Provide the (X, Y) coordinate of the cell's center where the given text is located.  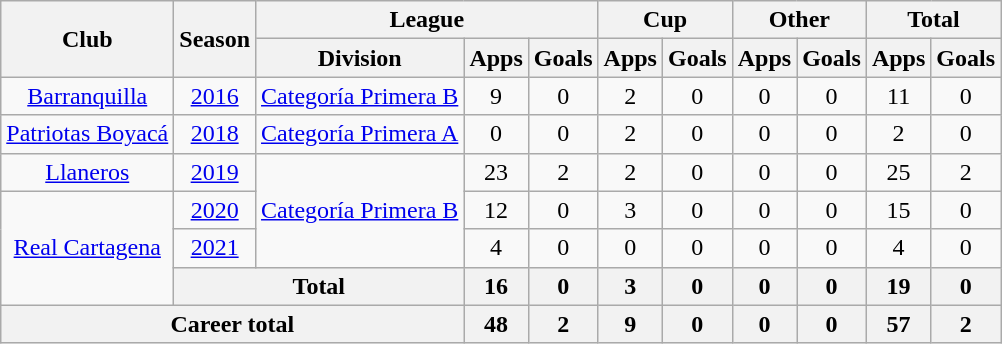
Patriotas Boyacá (88, 134)
2016 (215, 96)
Real Cartagena (88, 248)
48 (496, 324)
12 (496, 210)
Season (215, 39)
2019 (215, 172)
Barranquilla (88, 96)
Club (88, 39)
2021 (215, 248)
2018 (215, 134)
Other (799, 20)
Career total (232, 324)
57 (898, 324)
19 (898, 286)
Division (360, 58)
16 (496, 286)
23 (496, 172)
League (428, 20)
Categoría Primera A (360, 134)
Llaneros (88, 172)
Cup (665, 20)
25 (898, 172)
2020 (215, 210)
11 (898, 96)
15 (898, 210)
